Find where the given text appears and provide that cell's center as (x, y) coordinate. 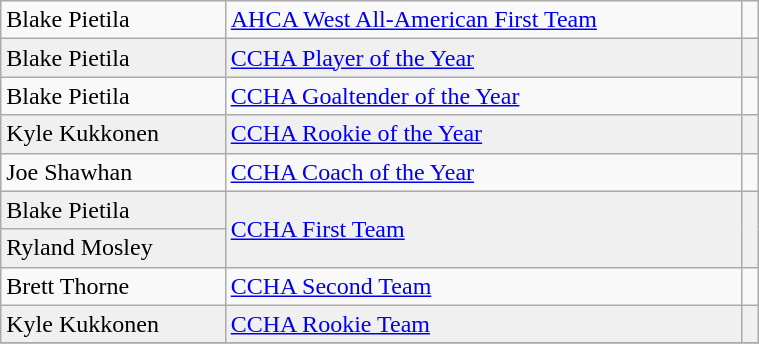
CCHA Second Team (484, 286)
CCHA Rookie of the Year (484, 134)
CCHA Coach of the Year (484, 172)
CCHA Rookie Team (484, 324)
Ryland Mosley (113, 248)
CCHA Goaltender of the Year (484, 96)
Brett Thorne (113, 286)
CCHA First Team (484, 229)
Joe Shawhan (113, 172)
CCHA Player of the Year (484, 58)
AHCA West All-American First Team (484, 20)
